For the text-containing cell, return its midpoint in [x, y] coordinate format. 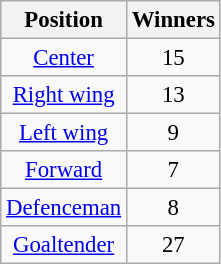
Position [64, 20]
9 [173, 133]
15 [173, 58]
13 [173, 95]
Winners [173, 20]
27 [173, 245]
Right wing [64, 95]
Center [64, 58]
Goaltender [64, 245]
Forward [64, 170]
Left wing [64, 133]
Defenceman [64, 208]
8 [173, 208]
7 [173, 170]
